Return (X, Y) of the center of cell containing provided text 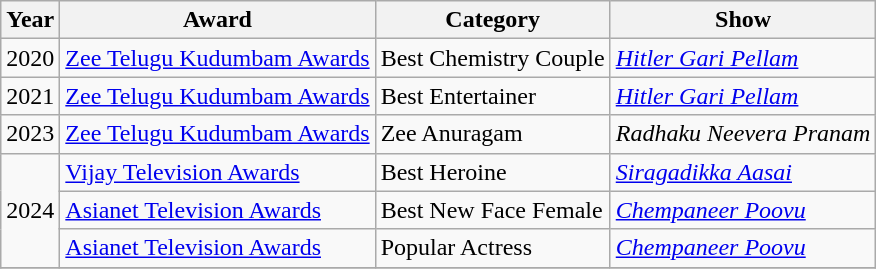
Best New Face Female (492, 210)
Best Chemistry Couple (492, 58)
Year (30, 20)
2020 (30, 58)
Radhaku Neevera Pranam (743, 134)
2021 (30, 96)
Vijay Television Awards (218, 172)
Zee Anuragam (492, 134)
Show (743, 20)
Popular Actress (492, 248)
Best Entertainer (492, 96)
Category (492, 20)
2023 (30, 134)
2024 (30, 210)
Award (218, 20)
Siragadikka Aasai (743, 172)
Best Heroine (492, 172)
